Scan for the cell matching the given text and deliver its (x, y) coordinate at center. 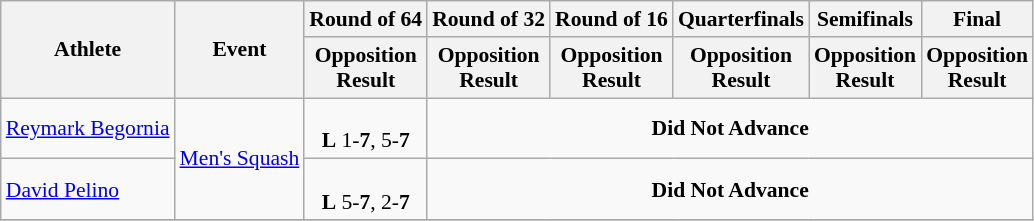
Athlete (88, 50)
L 5-7, 2-7 (366, 190)
Round of 64 (366, 19)
David Pelino (88, 190)
Round of 32 (488, 19)
Reymark Begornia (88, 128)
Round of 16 (612, 19)
Semifinals (865, 19)
Men's Squash (240, 159)
Final (977, 19)
Event (240, 50)
Quarterfinals (741, 19)
L 1-7, 5-7 (366, 128)
